Determine the (X, Y) coordinate at the center of the cell enclosing the given text.  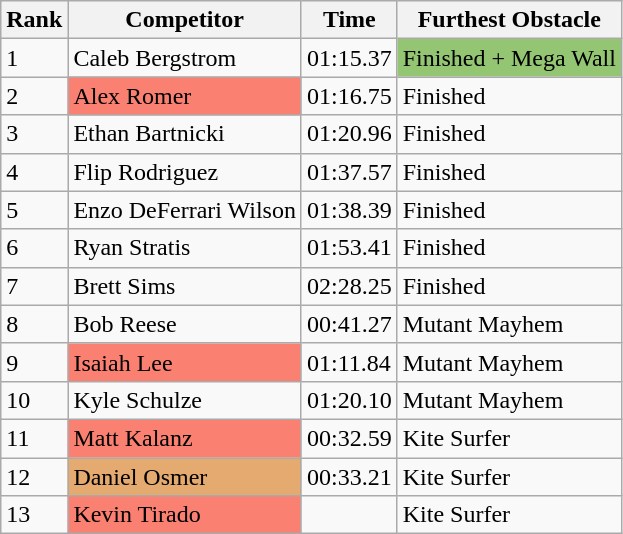
Daniel Osmer (185, 477)
13 (34, 515)
Caleb Bergstrom (185, 58)
01:53.41 (349, 248)
7 (34, 286)
01:20.10 (349, 400)
01:11.84 (349, 362)
01:37.57 (349, 172)
10 (34, 400)
1 (34, 58)
Furthest Obstacle (509, 20)
Alex Romer (185, 96)
4 (34, 172)
11 (34, 438)
Isaiah Lee (185, 362)
3 (34, 134)
01:15.37 (349, 58)
Kyle Schulze (185, 400)
02:28.25 (349, 286)
00:33.21 (349, 477)
00:41.27 (349, 324)
8 (34, 324)
6 (34, 248)
12 (34, 477)
Finished + Mega Wall (509, 58)
Enzo DeFerrari Wilson (185, 210)
Competitor (185, 20)
00:32.59 (349, 438)
2 (34, 96)
01:16.75 (349, 96)
Brett Sims (185, 286)
5 (34, 210)
Matt Kalanz (185, 438)
Rank (34, 20)
9 (34, 362)
Ryan Stratis (185, 248)
Flip Rodriguez (185, 172)
01:38.39 (349, 210)
Kevin Tirado (185, 515)
Ethan Bartnicki (185, 134)
01:20.96 (349, 134)
Bob Reese (185, 324)
Time (349, 20)
